Return the (X, Y) coordinate for the center point of the cell that contains the specified text.  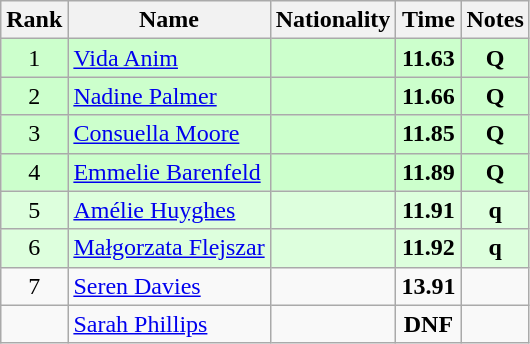
11.89 (428, 172)
Sarah Phillips (169, 324)
Name (169, 20)
Time (428, 20)
11.91 (428, 210)
6 (34, 248)
Amélie Huyghes (169, 210)
Nadine Palmer (169, 96)
Małgorzata Flejszar (169, 248)
7 (34, 286)
Consuella Moore (169, 134)
11.63 (428, 58)
11.85 (428, 134)
3 (34, 134)
11.92 (428, 248)
13.91 (428, 286)
Emmelie Barenfeld (169, 172)
DNF (428, 324)
2 (34, 96)
Rank (34, 20)
Seren Davies (169, 286)
11.66 (428, 96)
Nationality (333, 20)
5 (34, 210)
4 (34, 172)
1 (34, 58)
Notes (495, 20)
Vida Anim (169, 58)
